Search for the cell housing the specified text and yield its [x, y] center coordinate. 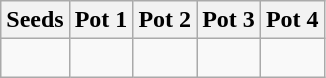
Pot 3 [229, 20]
Pot 1 [101, 20]
Seeds [35, 20]
Pot 2 [165, 20]
Pot 4 [292, 20]
